For the text-containing cell, return its midpoint in (X, Y) coordinate format. 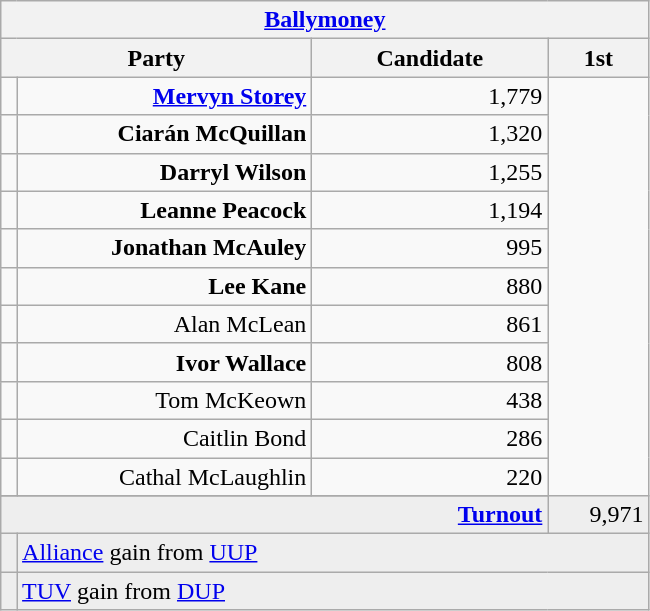
Alan McLean (164, 324)
Alliance gain from UUP (333, 553)
Tom McKeown (164, 400)
286 (430, 438)
808 (430, 362)
Ciarán McQuillan (164, 134)
Party (156, 58)
220 (430, 477)
Turnout (274, 515)
1,320 (430, 134)
438 (430, 400)
Leanne Peacock (164, 210)
861 (430, 324)
Cathal McLaughlin (164, 477)
Candidate (430, 58)
995 (430, 248)
TUV gain from DUP (333, 591)
Lee Kane (164, 286)
Darryl Wilson (164, 172)
Ivor Wallace (164, 362)
1st (598, 58)
9,971 (598, 515)
1,194 (430, 210)
Ballymoney (325, 20)
1,779 (430, 96)
Caitlin Bond (164, 438)
Mervyn Storey (164, 96)
Jonathan McAuley (164, 248)
1,255 (430, 172)
880 (430, 286)
